Return [x, y] of the center of cell containing provided text 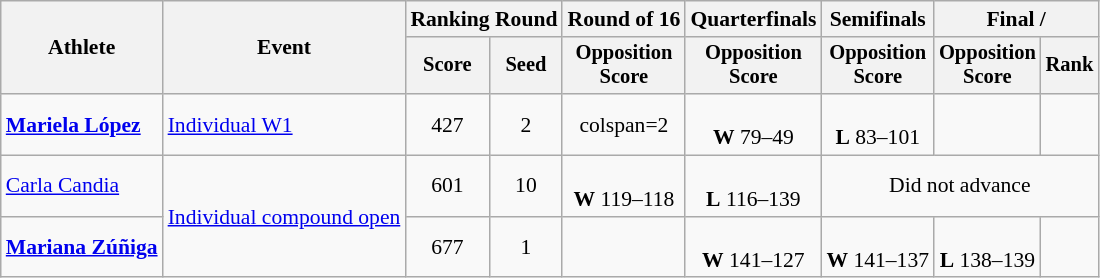
Semifinals [878, 19]
L 116–139 [753, 186]
Ranking Round [484, 19]
601 [447, 186]
Score [447, 66]
Did not advance [960, 186]
L 83–101 [878, 124]
427 [447, 124]
Event [284, 48]
677 [447, 248]
1 [526, 248]
Rank [1070, 66]
2 [526, 124]
Quarterfinals [753, 19]
W 141–127 [753, 248]
W 141–137 [878, 248]
Carla Candia [82, 186]
Mariana Zúñiga [82, 248]
Individual W1 [284, 124]
Individual compound open [284, 217]
Athlete [82, 48]
colspan=2 [624, 124]
Final / [1016, 19]
Mariela López [82, 124]
L 138–139 [988, 248]
10 [526, 186]
W 119–118 [624, 186]
Seed [526, 66]
W 79–49 [753, 124]
Round of 16 [624, 19]
